Pinpoint the cell where the given text exists, returning its (x, y) midpoint coordinate. 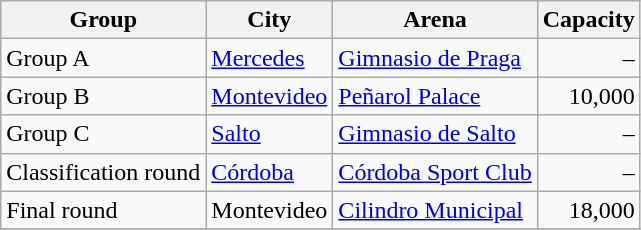
Gimnasio de Praga (435, 58)
Mercedes (270, 58)
Cilindro Municipal (435, 210)
Arena (435, 20)
Group A (104, 58)
Classification round (104, 172)
Final round (104, 210)
Capacity (588, 20)
Córdoba Sport Club (435, 172)
Gimnasio de Salto (435, 134)
18,000 (588, 210)
10,000 (588, 96)
Salto (270, 134)
City (270, 20)
Group C (104, 134)
Group (104, 20)
Peñarol Palace (435, 96)
Córdoba (270, 172)
Group B (104, 96)
